Return the [x, y] coordinate for the center point of the cell that contains the specified text.  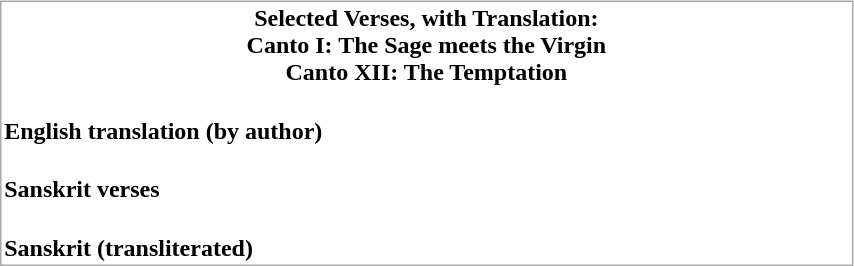
Sanskrit (transliterated) [426, 236]
Sanskrit verses [426, 176]
English translation (by author) [426, 118]
Selected Verses, with Translation:Canto I: The Sage meets the VirginCanto XII: The Temptation [426, 46]
